Return the [X, Y] coordinate for the center point of the cell that contains the specified text.  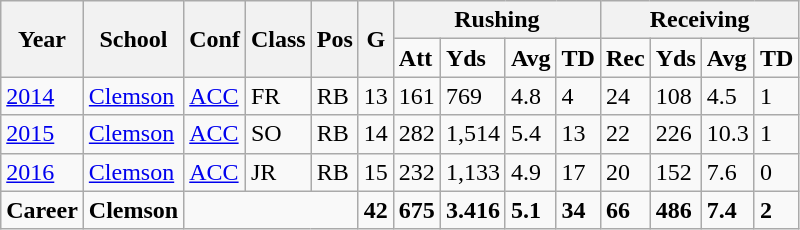
SO [278, 134]
Att [416, 58]
161 [416, 96]
Pos [334, 39]
24 [625, 96]
42 [376, 210]
15 [376, 172]
226 [676, 134]
Rec [625, 58]
Class [278, 39]
232 [416, 172]
1,133 [472, 172]
Rushing [496, 20]
0 [776, 172]
4.8 [530, 96]
22 [625, 134]
14 [376, 134]
10.3 [728, 134]
4.9 [530, 172]
675 [416, 210]
5.1 [530, 210]
66 [625, 210]
4.5 [728, 96]
JR [278, 172]
5.4 [530, 134]
Receiving [699, 20]
Career [42, 210]
Conf [215, 39]
769 [472, 96]
7.6 [728, 172]
4 [578, 96]
2016 [42, 172]
282 [416, 134]
2015 [42, 134]
34 [578, 210]
FR [278, 96]
2014 [42, 96]
School [133, 39]
17 [578, 172]
486 [676, 210]
3.416 [472, 210]
G [376, 39]
1,514 [472, 134]
152 [676, 172]
2 [776, 210]
20 [625, 172]
7.4 [728, 210]
108 [676, 96]
Year [42, 39]
